Output the [x, y] coordinate of the center of the cell containing the given text.  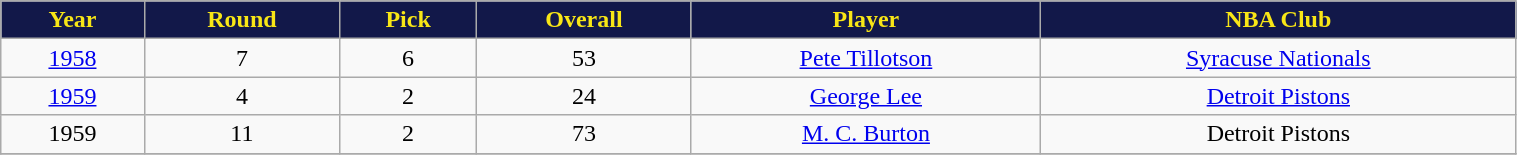
NBA Club [1278, 20]
M. C. Burton [866, 134]
Year [72, 20]
George Lee [866, 96]
Pick [408, 20]
11 [242, 134]
24 [584, 96]
7 [242, 58]
53 [584, 58]
Pete Tillotson [866, 58]
6 [408, 58]
1958 [72, 58]
4 [242, 96]
Round [242, 20]
Overall [584, 20]
Player [866, 20]
73 [584, 134]
Syracuse Nationals [1278, 58]
